Return the (x, y) coordinate for the center point of the cell that contains the specified text.  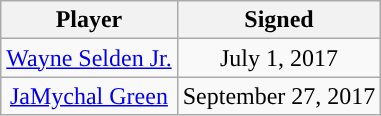
Wayne Selden Jr. (89, 58)
Signed (279, 20)
Player (89, 20)
July 1, 2017 (279, 58)
JaMychal Green (89, 96)
September 27, 2017 (279, 96)
